Detect which cell encompasses the target text, then output its (X, Y) center coordinate. 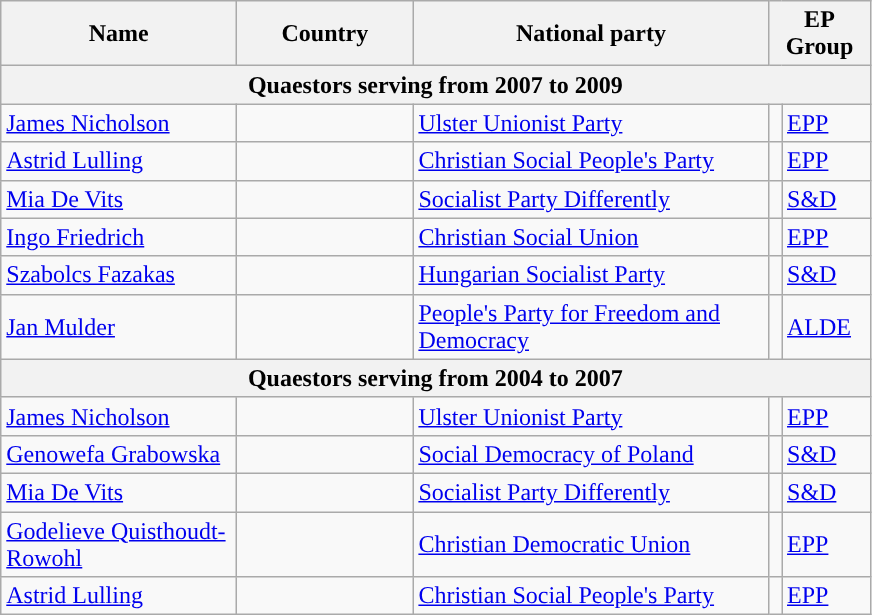
Hungarian Socialist Party (591, 275)
Quaestors serving from 2007 to 2009 (436, 85)
Country (325, 34)
Social Democracy of Poland (591, 454)
Christian Democratic Union (591, 544)
Jan Mulder (119, 326)
ALDE (826, 326)
Name (119, 34)
EP Group (820, 34)
Genowefa Grabowska (119, 454)
People's Party for Freedom and Democracy (591, 326)
National party (591, 34)
Szabolcs Fazakas (119, 275)
Christian Social Union (591, 237)
Quaestors serving from 2004 to 2007 (436, 378)
Godelieve Quisthoudt-Rowohl (119, 544)
Ingo Friedrich (119, 237)
